From the cell containing the given text, extract its center point as (X, Y) coordinate. 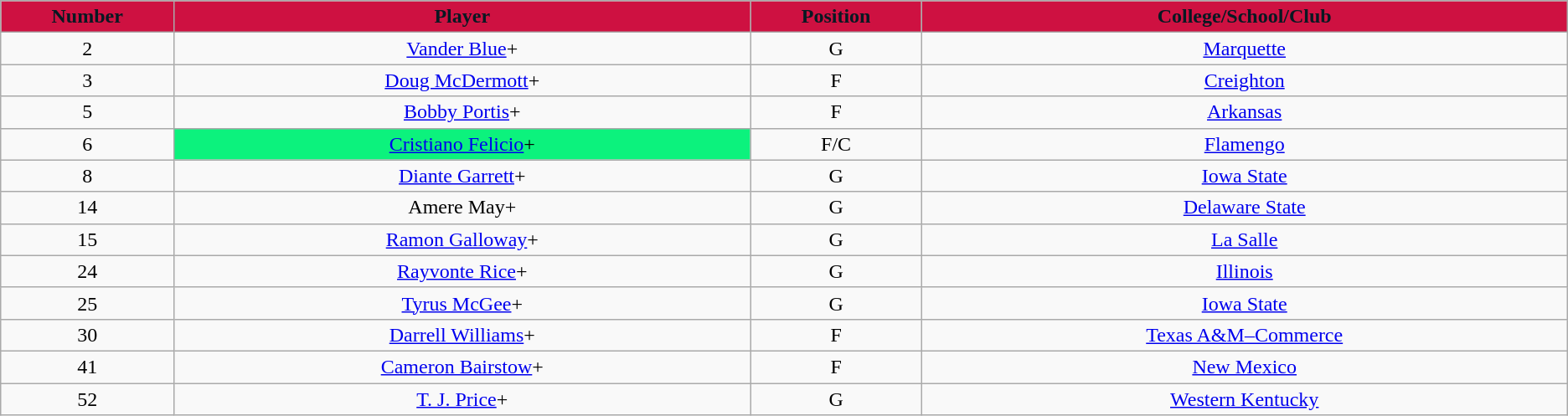
Tyrus McGee+ (462, 303)
Texas A&M–Commerce (1245, 335)
6 (87, 144)
Amere May+ (462, 208)
Number (87, 17)
24 (87, 271)
College/School/Club (1245, 17)
Flamengo (1245, 144)
Position (836, 17)
5 (87, 112)
52 (87, 399)
Cameron Bairstow+ (462, 367)
2 (87, 49)
8 (87, 176)
Cristiano Felicio+ (462, 144)
Ramon Galloway+ (462, 239)
Diante Garrett+ (462, 176)
La Salle (1245, 239)
Vander Blue+ (462, 49)
T. J. Price+ (462, 399)
Western Kentucky (1245, 399)
41 (87, 367)
Player (462, 17)
Marquette (1245, 49)
Doug McDermott+ (462, 80)
F/C (836, 144)
Creighton (1245, 80)
25 (87, 303)
Illinois (1245, 271)
Delaware State (1245, 208)
14 (87, 208)
Bobby Portis+ (462, 112)
Darrell Williams+ (462, 335)
3 (87, 80)
15 (87, 239)
30 (87, 335)
New Mexico (1245, 367)
Arkansas (1245, 112)
Rayvonte Rice+ (462, 271)
